Detect which cell encompasses the target text, then output its [X, Y] center coordinate. 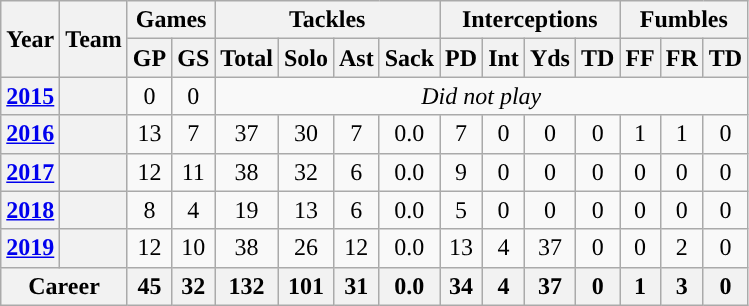
30 [306, 134]
3 [682, 286]
8 [149, 210]
132 [247, 286]
Sack [409, 58]
2018 [30, 210]
Did not play [482, 96]
2017 [30, 172]
26 [306, 248]
Fumbles [684, 20]
GP [149, 58]
GS [194, 58]
2 [682, 248]
2016 [30, 134]
34 [462, 286]
Interceptions [530, 20]
9 [462, 172]
31 [356, 286]
Team [94, 39]
101 [306, 286]
10 [194, 248]
FR [682, 58]
Ast [356, 58]
Yds [550, 58]
Tackles [328, 20]
Int [504, 58]
5 [462, 210]
FF [640, 58]
Total [247, 58]
2015 [30, 96]
Year [30, 39]
Career [64, 286]
PD [462, 58]
Solo [306, 58]
Games [170, 20]
2019 [30, 248]
19 [247, 210]
45 [149, 286]
11 [194, 172]
